Locate the cell with the specified text and output its (X, Y) center coordinate. 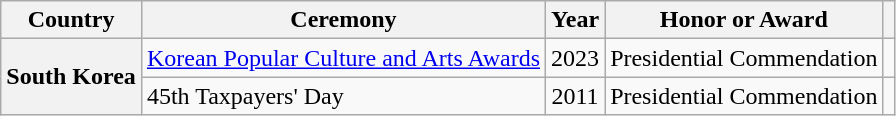
South Korea (72, 77)
2011 (576, 96)
Country (72, 20)
2023 (576, 58)
Honor or Award (744, 20)
Ceremony (343, 20)
Korean Popular Culture and Arts Awards (343, 58)
45th Taxpayers' Day (343, 96)
Year (576, 20)
